Determine the [x, y] coordinate at the center of the cell enclosing the given text.  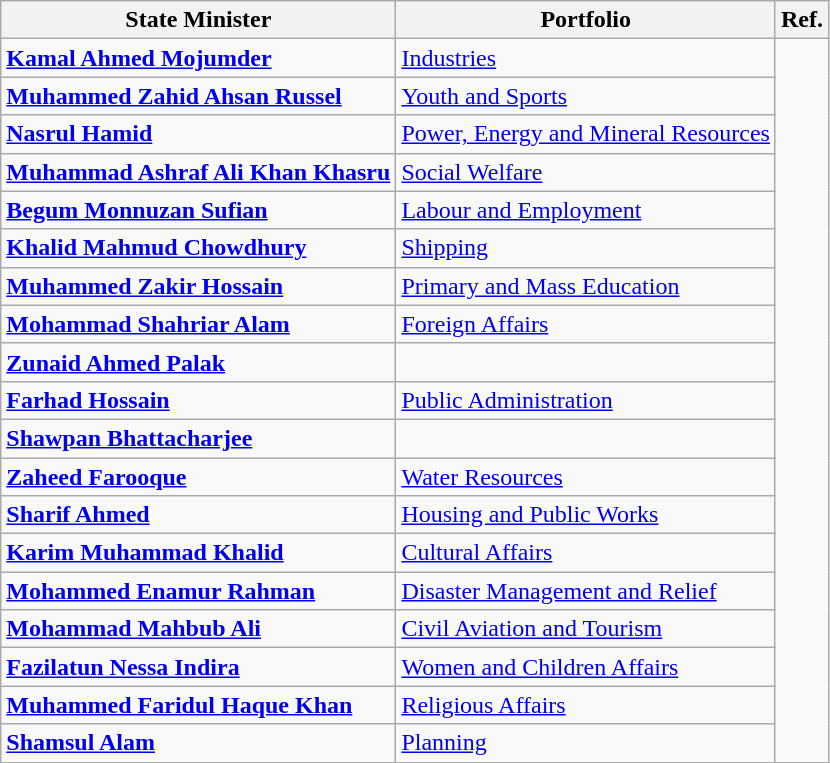
Farhad Hossain [198, 400]
Karim Muhammad Khalid [198, 553]
Khalid Mahmud Chowdhury [198, 248]
Water Resources [586, 477]
Power, Energy and Mineral Resources [586, 134]
Muhammed Zakir Hossain [198, 286]
Muhammed Zahid Ahsan Russel [198, 96]
Shipping [586, 248]
Zunaid Ahmed Palak [198, 362]
Portfolio [586, 20]
Sharif Ahmed [198, 515]
Foreign Affairs [586, 324]
Muhammad Ashraf Ali Khan Khasru [198, 172]
Labour and Employment [586, 210]
Muhammed Faridul Haque Khan [198, 705]
Disaster Management and Relief [586, 591]
Shamsul Alam [198, 743]
Mohammed Enamur Rahman [198, 591]
Youth and Sports [586, 96]
Housing and Public Works [586, 515]
Religious Affairs [586, 705]
Cultural Affairs [586, 553]
Kamal Ahmed Mojumder [198, 58]
Public Administration [586, 400]
Fazilatun Nessa Indira [198, 667]
Mohammad Mahbub Ali [198, 629]
Planning [586, 743]
Women and Children Affairs [586, 667]
Social Welfare [586, 172]
Zaheed Farooque [198, 477]
Begum Monnuzan Sufian [198, 210]
Primary and Mass Education [586, 286]
Industries [586, 58]
Shawpan Bhattacharjee [198, 438]
Ref. [802, 20]
Civil Aviation and Tourism [586, 629]
Mohammad Shahriar Alam [198, 324]
State Minister [198, 20]
Nasrul Hamid [198, 134]
